Extract the [X, Y] coordinate from the center of the cell holding the provided text.  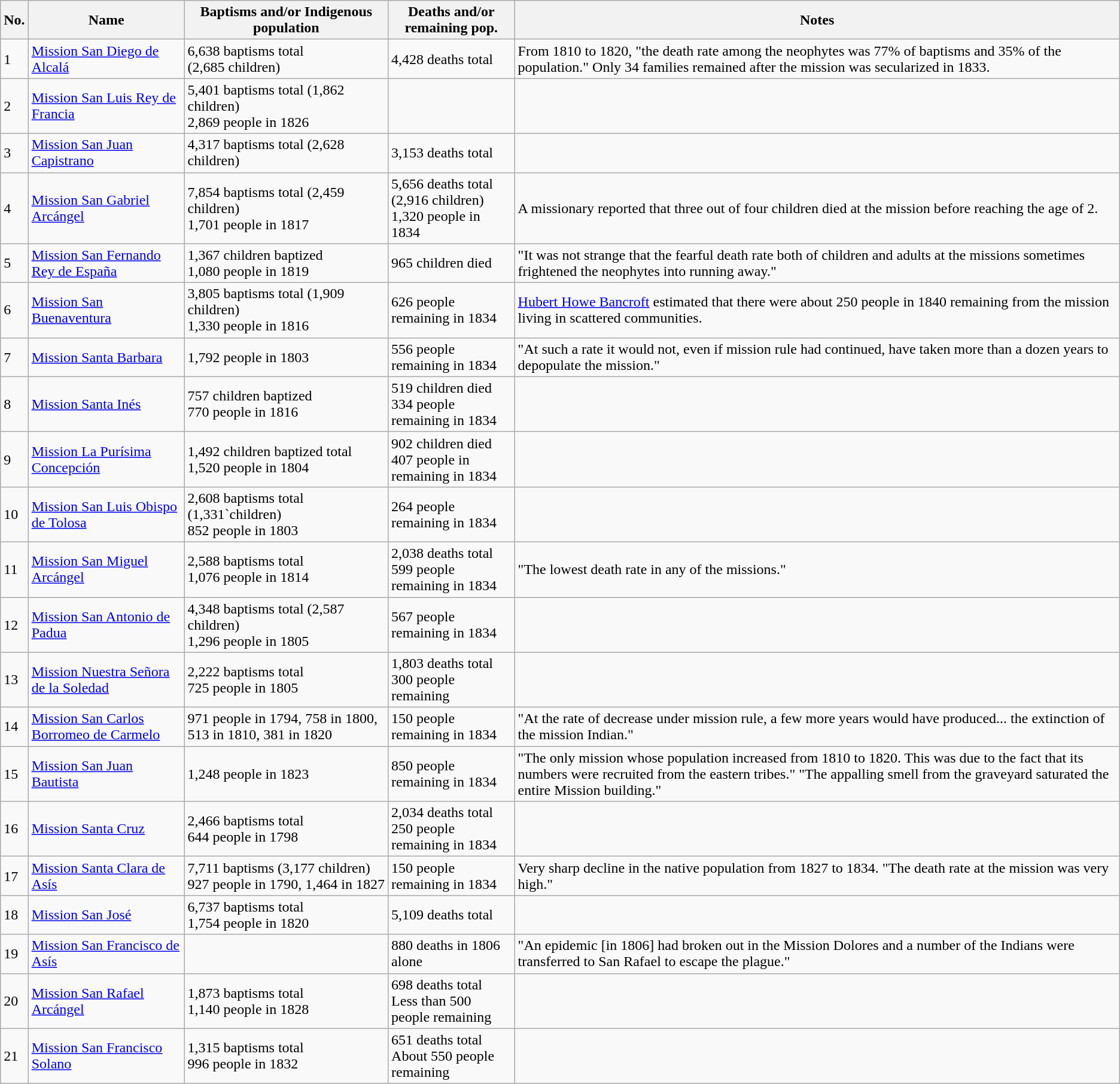
3,805 baptisms total (1,909 children)1,330 people in 1816 [286, 310]
Notes [817, 20]
16 [14, 829]
4,317 baptisms total (2,628 children) [286, 153]
"At the rate of decrease under mission rule, a few more years would have produced... the extinction of the mission Indian." [817, 727]
12 [14, 625]
6,638 baptisms total(2,685 children) [286, 59]
18 [14, 915]
Mission San Juan Bautista [106, 774]
Mission Nuestra Señora de la Soledad [106, 680]
10 [14, 514]
971 people in 1794, 758 in 1800, 513 in 1810, 381 in 1820 [286, 727]
Deaths and/or remaining pop. [452, 20]
Mission La Purísima Concepción [106, 459]
Mission Santa Clara de Asís [106, 876]
Mission San Luis Rey de Francia [106, 106]
7,854 baptisms total (2,459 children)1,701 people in 1817 [286, 208]
1,315 baptisms total996 people in 1832 [286, 1056]
5,109 deaths total [452, 915]
Mission San Miguel Arcángel [106, 569]
17 [14, 876]
9 [14, 459]
3 [14, 153]
15 [14, 774]
14 [14, 727]
902 children died407 people in remaining in 1834 [452, 459]
698 deaths totalLess than 500 people remaining [452, 1001]
Mission Santa Inés [106, 404]
11 [14, 569]
567 people remaining in 1834 [452, 625]
Very sharp decline in the native population from 1827 to 1834. "The death rate at the mission was very high." [817, 876]
1,492 children baptized total1,520 people in 1804 [286, 459]
Mission San Diego de Alcalá [106, 59]
Mission San Juan Capistrano [106, 153]
"At such a rate it would not, even if mission rule had continued, have taken more than a dozen years to depopulate the mission." [817, 357]
519 children died334 people remaining in 1834 [452, 404]
2,588 baptisms total1,076 people in 1814 [286, 569]
Baptisms and/or Indigenous population [286, 20]
"It was not strange that the fearful death rate both of children and adults at the missions sometimes frightened the neophytes into running away." [817, 263]
4 [14, 208]
1,792 people in 1803 [286, 357]
"An epidemic [in 1806] had broken out in the Mission Dolores and a number of the Indians were transferred to San Rafael to escape the plague." [817, 954]
Mission San Rafael Arcángel [106, 1001]
757 children baptized770 people in 1816 [286, 404]
Mission San Antonio de Padua [106, 625]
5,656 deaths total (2,916 children)1,320 people in 1834 [452, 208]
Mission Santa Cruz [106, 829]
13 [14, 680]
4,348 baptisms total (2,587 children)1,296 people in 1805 [286, 625]
965 children died [452, 263]
Mission San Francisco de Asís [106, 954]
264 people remaining in 1834 [452, 514]
3,153 deaths total [452, 153]
2,034 deaths total250 people remaining in 1834 [452, 829]
Mission San Fernando Rey de España [106, 263]
1,367 children baptized1,080 people in 1819 [286, 263]
1,803 deaths total300 people remaining [452, 680]
2,038 deaths total599 people remaining in 1834 [452, 569]
Mission San Carlos Borromeo de Carmelo [106, 727]
4,428 deaths total [452, 59]
880 deaths in 1806 alone [452, 954]
626 people remaining in 1834 [452, 310]
2,608 baptisms total (1,331`children)852 people in 1803 [286, 514]
2,466 baptisms total644 people in 1798 [286, 829]
850 people remaining in 1834 [452, 774]
Mission San Luis Obispo de Tolosa [106, 514]
1 [14, 59]
1,248 people in 1823 [286, 774]
7 [14, 357]
19 [14, 954]
Name [106, 20]
20 [14, 1001]
Mission San Gabriel Arcángel [106, 208]
556 people remaining in 1834 [452, 357]
Mission Santa Barbara [106, 357]
8 [14, 404]
5,401 baptisms total (1,862 children)2,869 people in 1826 [286, 106]
A missionary reported that three out of four children died at the mission before reaching the age of 2. [817, 208]
2 [14, 106]
5 [14, 263]
Hubert Howe Bancroft estimated that there were about 250 people in 1840 remaining from the mission living in scattered communities. [817, 310]
Mission San José [106, 915]
7,711 baptisms (3,177 children)927 people in 1790, 1,464 in 1827 [286, 876]
Mission San Buenaventura [106, 310]
No. [14, 20]
"The lowest death rate in any of the missions." [817, 569]
651 deaths totalAbout 550 people remaining [452, 1056]
2,222 baptisms total725 people in 1805 [286, 680]
6,737 baptisms total1,754 people in 1820 [286, 915]
6 [14, 310]
1,873 baptisms total1,140 people in 1828 [286, 1001]
21 [14, 1056]
Mission San Francisco Solano [106, 1056]
